Scan for the cell matching the given text and deliver its (x, y) coordinate at center. 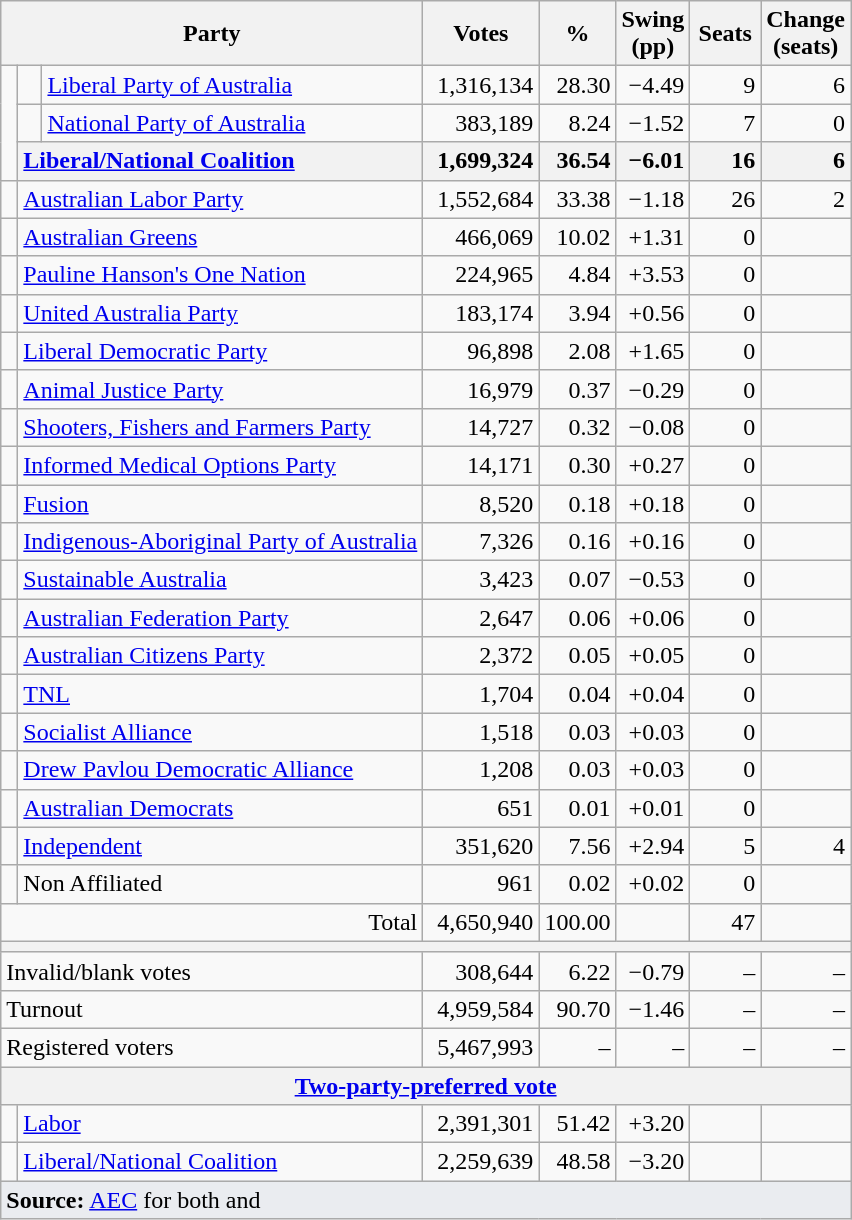
Votes (481, 34)
9 (726, 85)
+0.18 (653, 503)
96,898 (481, 351)
Liberal Party of Australia (232, 85)
−1.52 (653, 123)
100.00 (578, 922)
Australian Democrats (220, 808)
Australian Labor Party (220, 199)
308,644 (481, 971)
90.70 (578, 1009)
224,965 (481, 275)
4 (806, 846)
8.24 (578, 123)
1,552,684 (481, 199)
0.05 (578, 656)
−0.29 (653, 389)
0.18 (578, 503)
351,620 (481, 846)
33.38 (578, 199)
Registered voters (212, 1047)
+1.65 (653, 351)
+0.16 (653, 542)
Independent (220, 846)
Turnout (212, 1009)
1,518 (481, 732)
48.58 (578, 1162)
% (578, 34)
+0.27 (653, 465)
0.04 (578, 694)
0.02 (578, 884)
−0.08 (653, 427)
Invalid/blank votes (212, 971)
Australian Greens (220, 237)
−0.79 (653, 971)
8,520 (481, 503)
0.37 (578, 389)
3.94 (578, 313)
Liberal Democratic Party (220, 351)
Socialist Alliance (220, 732)
4.84 (578, 275)
7,326 (481, 542)
10.02 (578, 237)
26 (726, 199)
7.56 (578, 846)
0.30 (578, 465)
2,259,639 (481, 1162)
28.30 (578, 85)
Source: AEC for both and (426, 1200)
5 (726, 846)
2,647 (481, 618)
961 (481, 884)
Party (212, 34)
2 (806, 199)
36.54 (578, 161)
−0.53 (653, 580)
47 (726, 922)
−6.01 (653, 161)
51.42 (578, 1124)
6.22 (578, 971)
0.01 (578, 808)
Shooters, Fishers and Farmers Party (220, 427)
383,189 (481, 123)
Seats (726, 34)
Drew Pavlou Democratic Alliance (220, 770)
1,208 (481, 770)
+1.31 (653, 237)
−3.20 (653, 1162)
2.08 (578, 351)
Informed Medical Options Party (220, 465)
+0.02 (653, 884)
+0.56 (653, 313)
Non Affiliated (220, 884)
+0.05 (653, 656)
+2.94 (653, 846)
0.16 (578, 542)
3,423 (481, 580)
+0.01 (653, 808)
1,316,134 (481, 85)
Change (seats) (806, 34)
Indigenous-Aboriginal Party of Australia (220, 542)
Total (212, 922)
4,650,940 (481, 922)
−4.49 (653, 85)
Swing (pp) (653, 34)
5,467,993 (481, 1047)
Australian Citizens Party (220, 656)
0.06 (578, 618)
TNL (220, 694)
2,372 (481, 656)
14,727 (481, 427)
2,391,301 (481, 1124)
16,979 (481, 389)
Fusion (220, 503)
14,171 (481, 465)
Animal Justice Party (220, 389)
United Australia Party (220, 313)
−1.46 (653, 1009)
+0.04 (653, 694)
National Party of Australia (232, 123)
16 (726, 161)
+3.53 (653, 275)
183,174 (481, 313)
1,704 (481, 694)
Labor (220, 1124)
0.32 (578, 427)
Australian Federation Party (220, 618)
+3.20 (653, 1124)
Pauline Hanson's One Nation (220, 275)
4,959,584 (481, 1009)
7 (726, 123)
−1.18 (653, 199)
Two-party-preferred vote (426, 1085)
0.07 (578, 580)
1,699,324 (481, 161)
466,069 (481, 237)
Sustainable Australia (220, 580)
651 (481, 808)
+0.06 (653, 618)
